Scan for the cell matching the given text and deliver its [X, Y] coordinate at center. 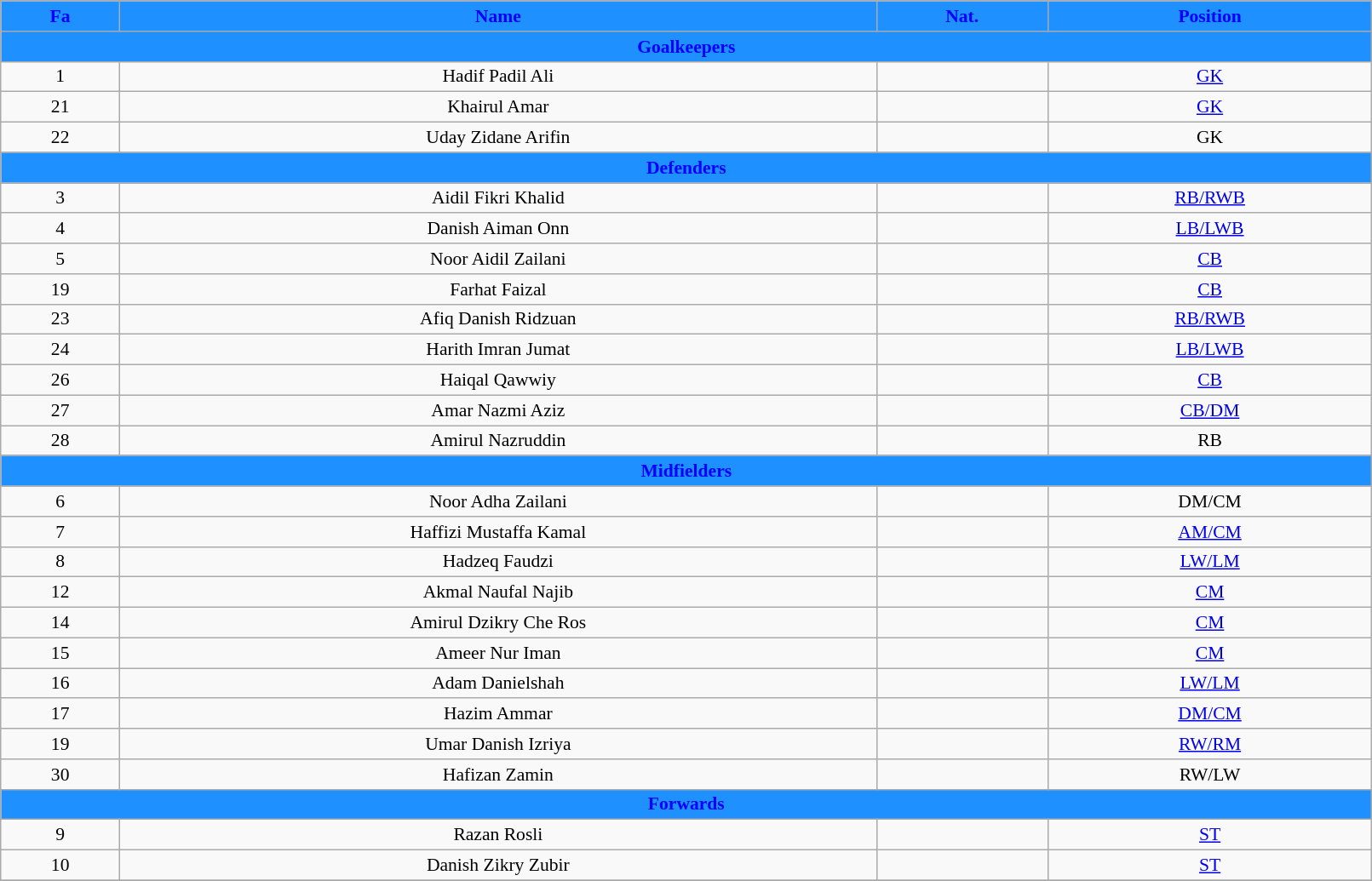
Noor Aidil Zailani [499, 259]
Amirul Dzikry Che Ros [499, 623]
Midfielders [686, 472]
5 [60, 259]
Danish Zikry Zubir [499, 866]
Razan Rosli [499, 835]
23 [60, 319]
21 [60, 107]
Name [499, 16]
Khairul Amar [499, 107]
16 [60, 684]
Harith Imran Jumat [499, 350]
14 [60, 623]
Afiq Danish Ridzuan [499, 319]
12 [60, 592]
RW/LW [1209, 775]
15 [60, 653]
Aidil Fikri Khalid [499, 198]
Amirul Nazruddin [499, 441]
Danish Aiman Onn [499, 229]
RB [1209, 441]
Haffizi Mustaffa Kamal [499, 532]
Fa [60, 16]
7 [60, 532]
Defenders [686, 168]
Akmal Naufal Najib [499, 592]
Forwards [686, 804]
Nat. [962, 16]
Ameer Nur Iman [499, 653]
Noor Adha Zailani [499, 501]
Goalkeepers [686, 47]
24 [60, 350]
10 [60, 866]
3 [60, 198]
Farhat Faizal [499, 289]
8 [60, 562]
Hazim Ammar [499, 714]
27 [60, 410]
CB/DM [1209, 410]
9 [60, 835]
RW/RM [1209, 744]
Hafizan Zamin [499, 775]
Uday Zidane Arifin [499, 138]
Adam Danielshah [499, 684]
22 [60, 138]
28 [60, 441]
4 [60, 229]
Hadzeq Faudzi [499, 562]
AM/CM [1209, 532]
Umar Danish Izriya [499, 744]
Hadif Padil Ali [499, 77]
17 [60, 714]
30 [60, 775]
Amar Nazmi Aziz [499, 410]
26 [60, 380]
1 [60, 77]
6 [60, 501]
Haiqal Qawwiy [499, 380]
Position [1209, 16]
